Extract the [x, y] coordinate from the center of the cell holding the provided text.  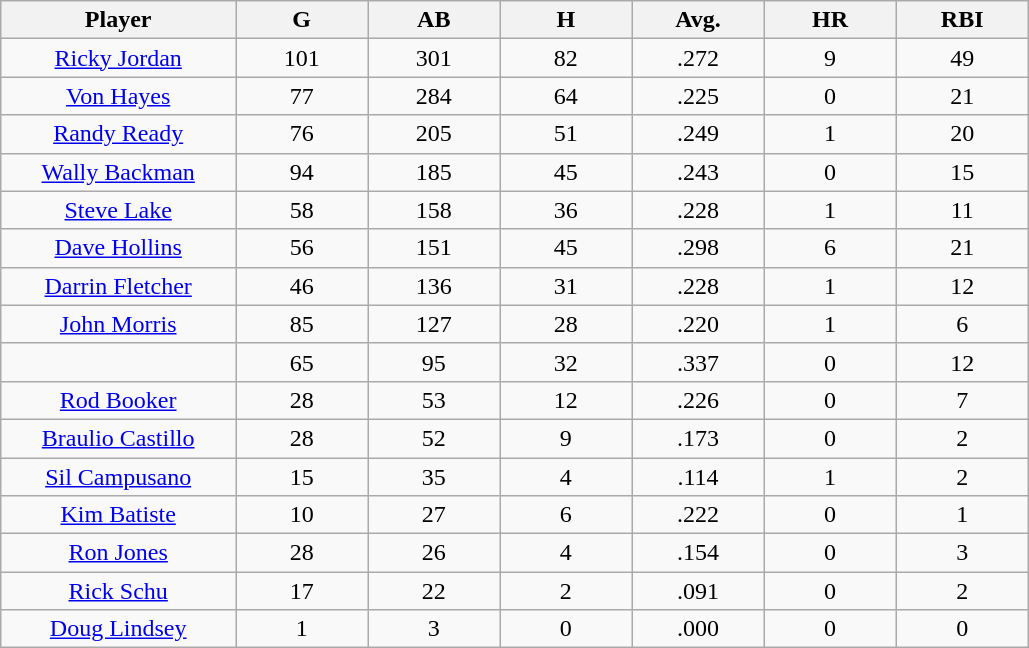
151 [434, 248]
.220 [698, 324]
AB [434, 20]
10 [302, 515]
77 [302, 96]
.298 [698, 248]
Dave Hollins [118, 248]
7 [962, 400]
35 [434, 477]
.173 [698, 438]
64 [566, 96]
.114 [698, 477]
284 [434, 96]
301 [434, 58]
.222 [698, 515]
53 [434, 400]
51 [566, 134]
.091 [698, 591]
Sil Campusano [118, 477]
Von Hayes [118, 96]
56 [302, 248]
49 [962, 58]
H [566, 20]
Rick Schu [118, 591]
John Morris [118, 324]
.249 [698, 134]
127 [434, 324]
20 [962, 134]
.272 [698, 58]
95 [434, 362]
136 [434, 286]
Doug Lindsey [118, 629]
Player [118, 20]
.225 [698, 96]
76 [302, 134]
Ricky Jordan [118, 58]
94 [302, 172]
11 [962, 210]
.226 [698, 400]
158 [434, 210]
Rod Booker [118, 400]
17 [302, 591]
27 [434, 515]
36 [566, 210]
Wally Backman [118, 172]
22 [434, 591]
RBI [962, 20]
Steve Lake [118, 210]
Braulio Castillo [118, 438]
.243 [698, 172]
32 [566, 362]
31 [566, 286]
85 [302, 324]
Randy Ready [118, 134]
65 [302, 362]
.337 [698, 362]
HR [830, 20]
Avg. [698, 20]
.000 [698, 629]
Darrin Fletcher [118, 286]
101 [302, 58]
46 [302, 286]
26 [434, 553]
205 [434, 134]
52 [434, 438]
185 [434, 172]
Kim Batiste [118, 515]
G [302, 20]
58 [302, 210]
.154 [698, 553]
82 [566, 58]
Ron Jones [118, 553]
